For the text-containing cell, return its midpoint in [x, y] coordinate format. 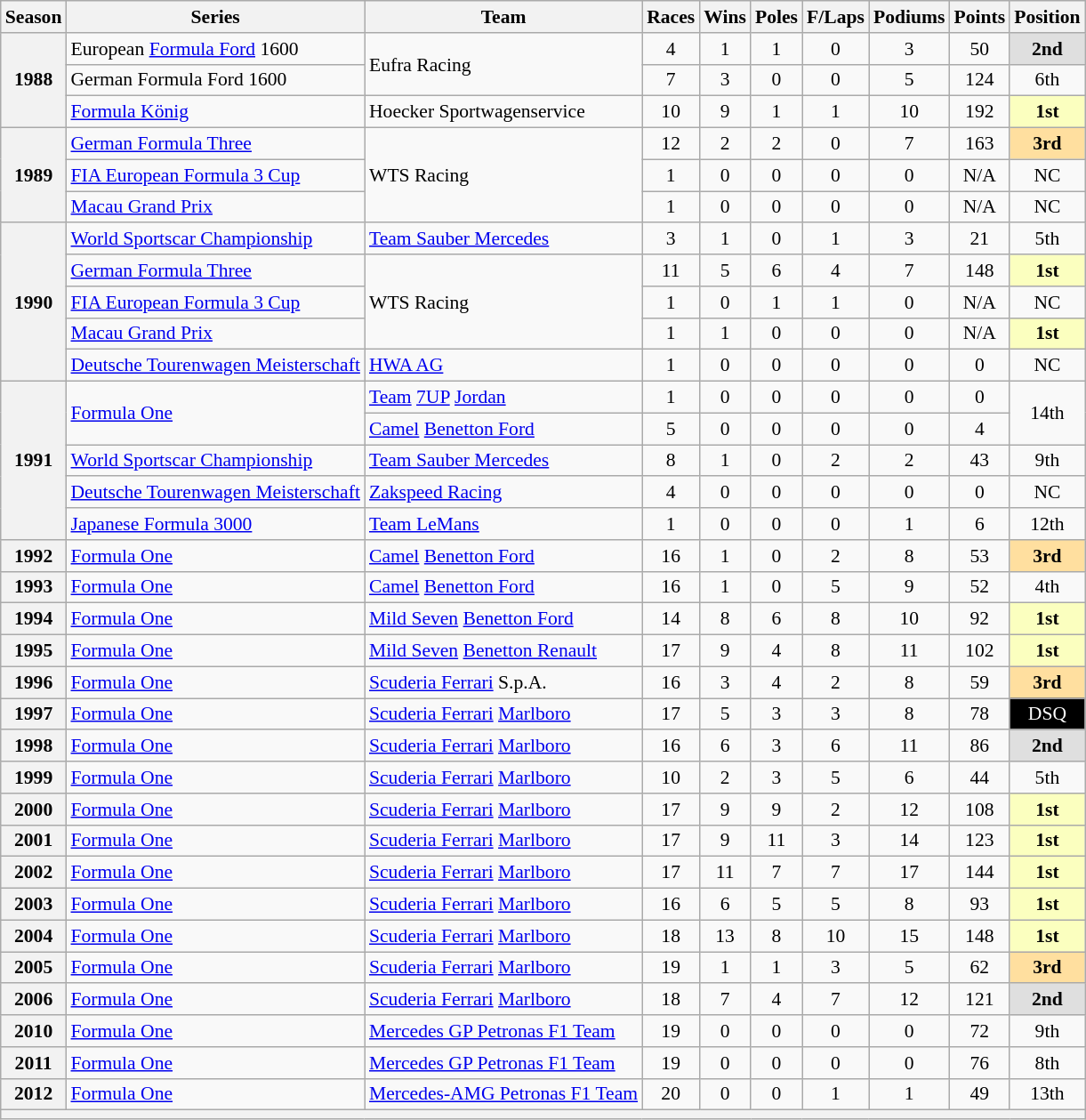
2011 [34, 1063]
European Formula Ford 1600 [215, 49]
14th [1047, 413]
Races [671, 17]
43 [979, 461]
1991 [34, 461]
1999 [34, 778]
15 [909, 936]
163 [979, 144]
13 [725, 936]
2010 [34, 1031]
2012 [34, 1094]
1989 [34, 176]
Hoecker Sportwagenservice [503, 112]
2006 [34, 1000]
21 [979, 239]
52 [979, 587]
121 [979, 1000]
Formula König [215, 112]
HWA AG [503, 366]
Series [215, 17]
144 [979, 873]
DSQ [1047, 714]
1998 [34, 746]
Season [34, 17]
78 [979, 714]
59 [979, 682]
1997 [34, 714]
1990 [34, 302]
Mild Seven Benetton Ford [503, 619]
1992 [34, 556]
Position [1047, 17]
1988 [34, 80]
13th [1047, 1094]
72 [979, 1031]
93 [979, 905]
Mercedes-AMG Petronas F1 Team [503, 1094]
F/Laps [836, 17]
Team LeMans [503, 524]
Mild Seven Benetton Renault [503, 651]
Podiums [909, 17]
Team [503, 17]
123 [979, 841]
Scuderia Ferrari S.p.A. [503, 682]
Japanese Formula 3000 [215, 524]
4th [1047, 587]
1996 [34, 682]
124 [979, 80]
1993 [34, 587]
Points [979, 17]
2003 [34, 905]
2005 [34, 968]
Eufra Racing [503, 64]
62 [979, 968]
76 [979, 1063]
2001 [34, 841]
20 [671, 1094]
53 [979, 556]
92 [979, 619]
German Formula Ford 1600 [215, 80]
102 [979, 651]
12th [1047, 524]
2004 [34, 936]
1994 [34, 619]
49 [979, 1094]
Team 7UP Jordan [503, 398]
2002 [34, 873]
86 [979, 746]
Zakspeed Racing [503, 493]
192 [979, 112]
8th [1047, 1063]
Poles [776, 17]
108 [979, 810]
2000 [34, 810]
44 [979, 778]
1995 [34, 651]
6th [1047, 80]
50 [979, 49]
Wins [725, 17]
